Search for the cell housing the specified text and yield its (X, Y) center coordinate. 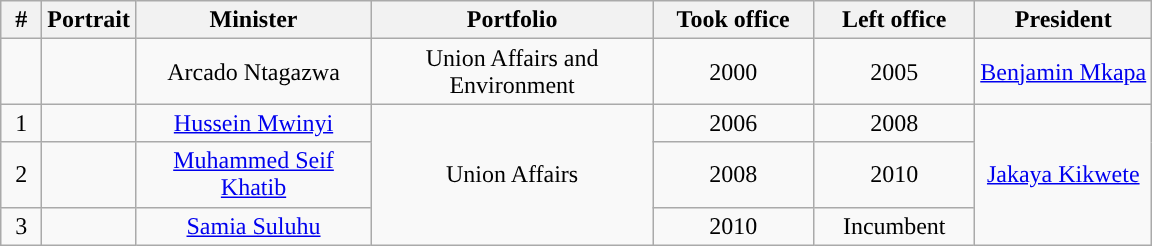
Took office (734, 20)
# (22, 20)
Portfolio (512, 20)
1 (22, 123)
Hussein Mwinyi (253, 123)
Muhammed Seif Khatib (253, 174)
Union Affairs and Environment (512, 72)
2006 (734, 123)
2 (22, 174)
Minister (253, 20)
2005 (894, 72)
3 (22, 226)
Portrait (89, 20)
Benjamin Mkapa (1064, 72)
President (1064, 20)
Union Affairs (512, 174)
Incumbent (894, 226)
Samia Suluhu (253, 226)
Jakaya Kikwete (1064, 174)
Arcado Ntagazwa (253, 72)
Left office (894, 20)
2000 (734, 72)
